Return the (x, y) coordinate for the center point of the cell that contains the specified text.  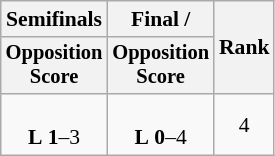
L 0–4 (160, 124)
L 1–3 (54, 124)
Semifinals (54, 19)
4 (244, 124)
Rank (244, 48)
Final / (160, 19)
